Identify which cell holds the provided text, then report its [X, Y] central coordinate. 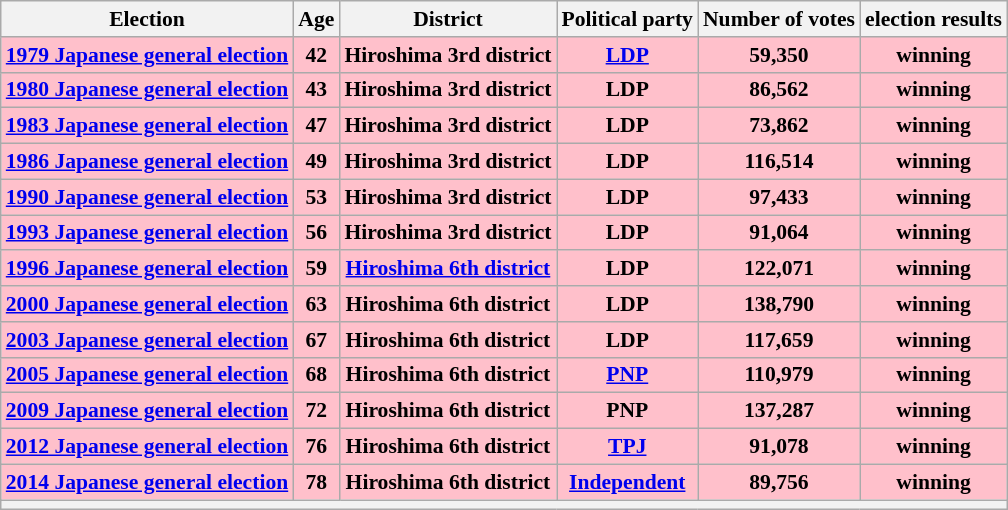
Number of votes [779, 19]
78 [316, 482]
2009 Japanese general election [147, 411]
TPJ [628, 447]
138,790 [779, 304]
97,433 [779, 197]
Independent [628, 482]
59,350 [779, 55]
49 [316, 162]
117,659 [779, 340]
86,562 [779, 90]
2005 Japanese general election [147, 375]
43 [316, 90]
72 [316, 411]
1996 Japanese general election [147, 269]
election results [934, 19]
Age [316, 19]
91,078 [779, 447]
56 [316, 233]
67 [316, 340]
63 [316, 304]
2014 Japanese general election [147, 482]
122,071 [779, 269]
1990 Japanese general election [147, 197]
1983 Japanese general election [147, 126]
73,862 [779, 126]
42 [316, 55]
68 [316, 375]
1980 Japanese general election [147, 90]
137,287 [779, 411]
District [448, 19]
Election [147, 19]
89,756 [779, 482]
76 [316, 447]
110,979 [779, 375]
1993 Japanese general election [147, 233]
1979 Japanese general election [147, 55]
53 [316, 197]
47 [316, 126]
Political party [628, 19]
1986 Japanese general election [147, 162]
91,064 [779, 233]
59 [316, 269]
2000 Japanese general election [147, 304]
116,514 [779, 162]
2012 Japanese general election [147, 447]
2003 Japanese general election [147, 340]
